Pinpoint the cell where the given text exists, returning its [X, Y] midpoint coordinate. 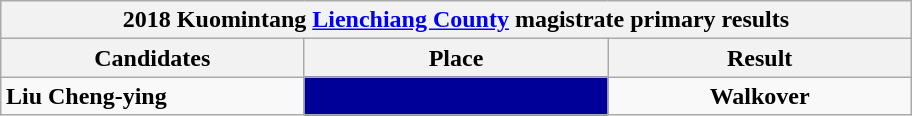
Result [760, 58]
Candidates [152, 58]
Liu Cheng-ying [152, 96]
2018 Kuomintang Lienchiang County magistrate primary results [456, 20]
Place [456, 58]
Walkover [760, 96]
